Return the (x, y) coordinate for the center point of the cell that contains the specified text.  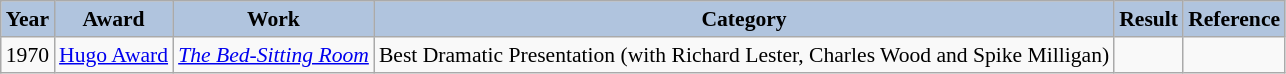
Year (28, 19)
Category (744, 19)
Award (114, 19)
Best Dramatic Presentation (with Richard Lester, Charles Wood and Spike Milligan) (744, 55)
Result (1148, 19)
Reference (1234, 19)
1970 (28, 55)
Hugo Award (114, 55)
The Bed-Sitting Room (274, 55)
Work (274, 19)
